Provide the [x, y] coordinate of the cell's center where the given text is located.  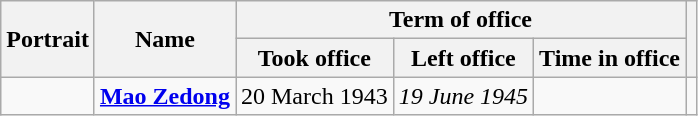
Name [164, 39]
Term of office [461, 20]
20 March 1943 [315, 96]
Mao Zedong [164, 96]
Took office [315, 58]
19 June 1945 [463, 96]
Left office [463, 58]
Time in office [610, 58]
Portrait [48, 39]
